Output the (X, Y) coordinate of the center of the cell containing the given text.  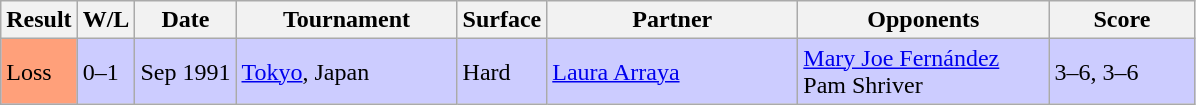
Mary Joe Fernández Pam Shriver (924, 72)
Date (186, 20)
Hard (502, 72)
0–1 (106, 72)
Opponents (924, 20)
W/L (106, 20)
3–6, 3–6 (1122, 72)
Result (39, 20)
Tokyo, Japan (346, 72)
Loss (39, 72)
Laura Arraya (672, 72)
Tournament (346, 20)
Score (1122, 20)
Partner (672, 20)
Sep 1991 (186, 72)
Surface (502, 20)
